From the cell containing the given text, extract its center point as [x, y] coordinate. 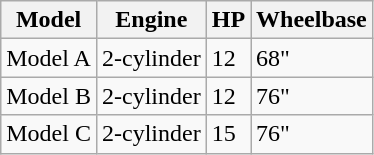
68" [312, 58]
Engine [151, 20]
Wheelbase [312, 20]
15 [228, 134]
Model [49, 20]
Model C [49, 134]
Model A [49, 58]
Model B [49, 96]
HP [228, 20]
